For the text-containing cell, return its midpoint in [x, y] coordinate format. 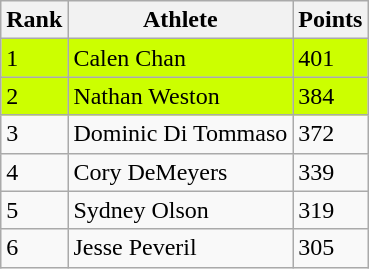
Calen Chan [180, 58]
6 [34, 248]
5 [34, 210]
319 [330, 210]
Dominic Di Tommaso [180, 134]
Rank [34, 20]
Points [330, 20]
Nathan Weston [180, 96]
1 [34, 58]
3 [34, 134]
401 [330, 58]
339 [330, 172]
Athlete [180, 20]
Sydney Olson [180, 210]
372 [330, 134]
4 [34, 172]
Cory DeMeyers [180, 172]
2 [34, 96]
Jesse Peveril [180, 248]
305 [330, 248]
384 [330, 96]
